Determine the [x, y] coordinate at the center of the cell enclosing the given text.  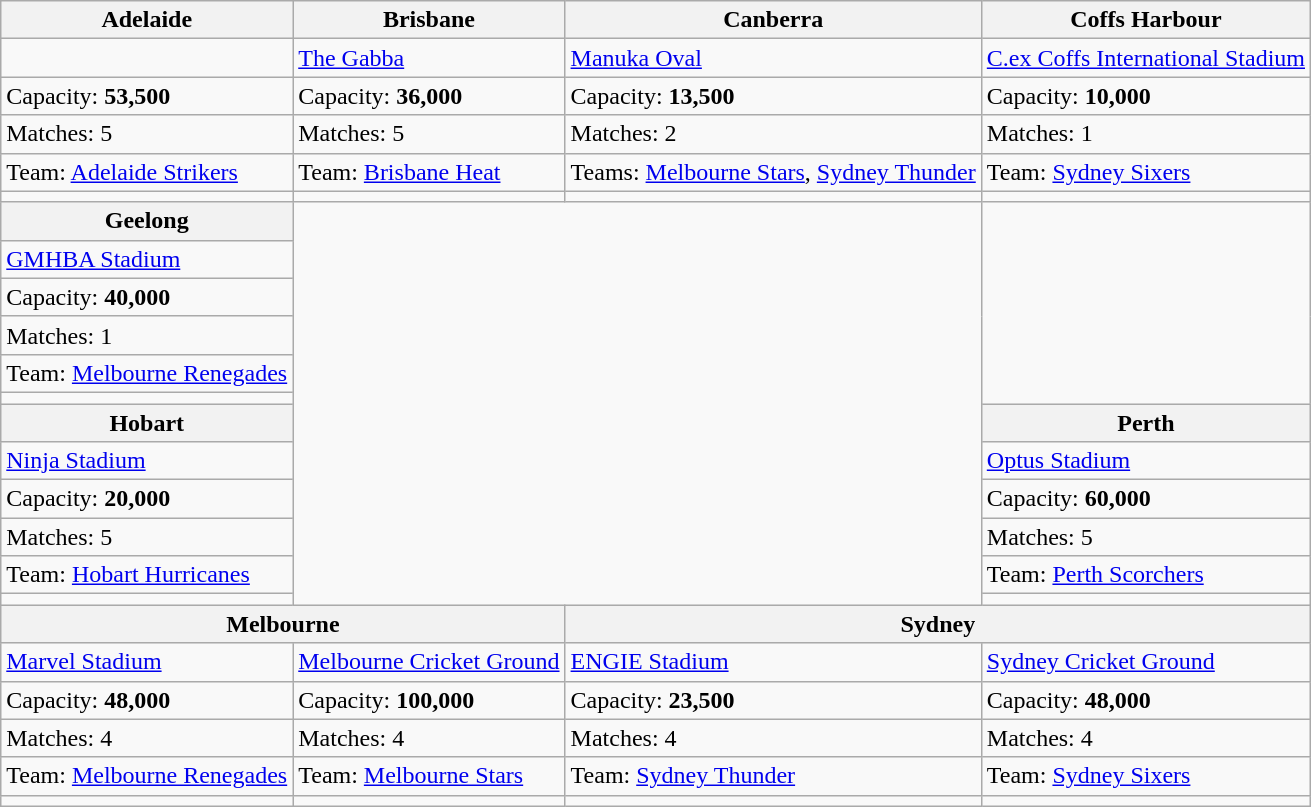
Teams: Melbourne Stars, Sydney Thunder [773, 172]
Team: Perth Scorchers [1146, 575]
Melbourne Cricket Ground [429, 662]
Melbourne [283, 624]
Perth [1146, 423]
Marvel Stadium [147, 662]
C.ex Coffs International Stadium [1146, 58]
Team: Hobart Hurricanes [147, 575]
Coffs Harbour [1146, 20]
Brisbane [429, 20]
Capacity: 10,000 [1146, 96]
Canberra [773, 20]
Capacity: 13,500 [773, 96]
ENGIE Stadium [773, 662]
Team: Melbourne Stars [429, 776]
Manuka Oval [773, 58]
Capacity: 60,000 [1146, 499]
Capacity: 53,500 [147, 96]
Hobart [147, 423]
Ninja Stadium [147, 461]
Team: Brisbane Heat [429, 172]
Matches: 2 [773, 134]
Adelaide [147, 20]
Sydney Cricket Ground [1146, 662]
Capacity: 40,000 [147, 297]
The Gabba [429, 58]
Geelong [147, 221]
Team: Adelaide Strikers [147, 172]
Capacity: 20,000 [147, 499]
Capacity: 23,500 [773, 700]
Sydney [938, 624]
Optus Stadium [1146, 461]
Team: Sydney Thunder [773, 776]
GMHBA Stadium [147, 259]
Capacity: 36,000 [429, 96]
Capacity: 100,000 [429, 700]
